Search for the cell housing the specified text and yield its (X, Y) center coordinate. 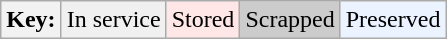
Scrapped (290, 20)
In service (114, 20)
Preserved (393, 20)
Stored (203, 20)
Key: (31, 20)
